From the cell containing the given text, extract its center point as [X, Y] coordinate. 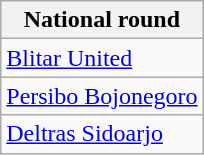
National round [102, 20]
Deltras Sidoarjo [102, 134]
Blitar United [102, 58]
Persibo Bojonegoro [102, 96]
